Scan for the cell matching the given text and deliver its [X, Y] coordinate at center. 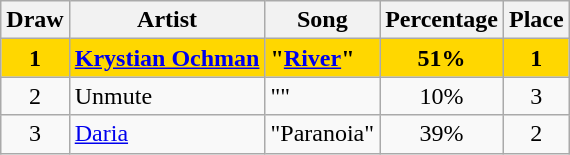
"" [322, 96]
Song [322, 20]
Krystian Ochman [167, 58]
Draw [35, 20]
"River" [322, 58]
Unmute [167, 96]
Daria [167, 134]
"Paranoia" [322, 134]
39% [442, 134]
51% [442, 58]
Percentage [442, 20]
10% [442, 96]
Place [536, 20]
Artist [167, 20]
